Capture the cell that displays the provided text and extract its [x, y] central coordinate. 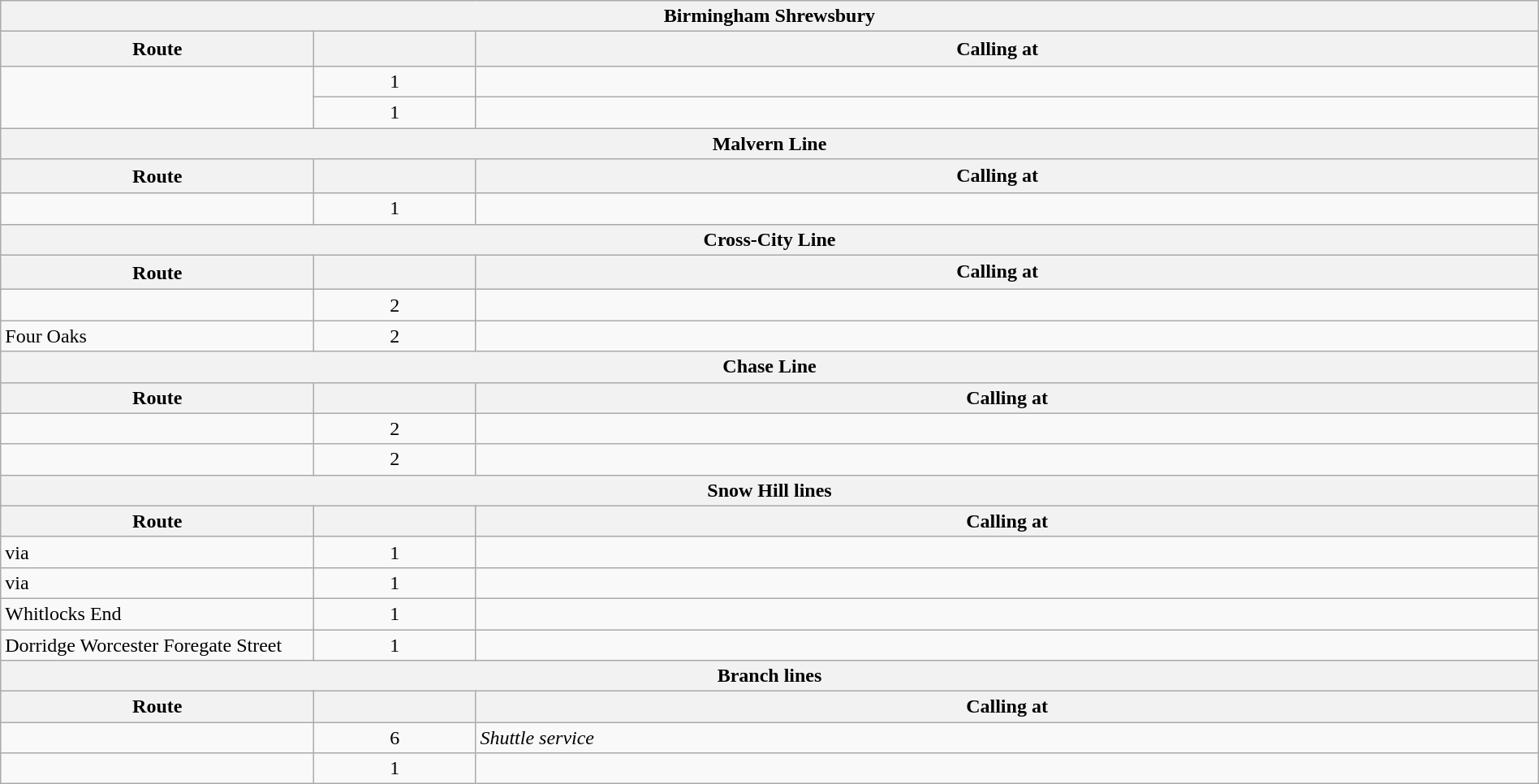
Shuttle service [1007, 738]
Chase Line [769, 367]
Birmingham Shrewsbury [769, 16]
Branch lines [769, 676]
Snow Hill lines [769, 490]
Cross-City Line [769, 239]
Whitlocks End [157, 614]
Malvern Line [769, 144]
Four Oaks [157, 336]
Dorridge Worcester Foregate Street [157, 645]
6 [394, 738]
